Output the [x, y] coordinate of the center of the cell containing the given text.  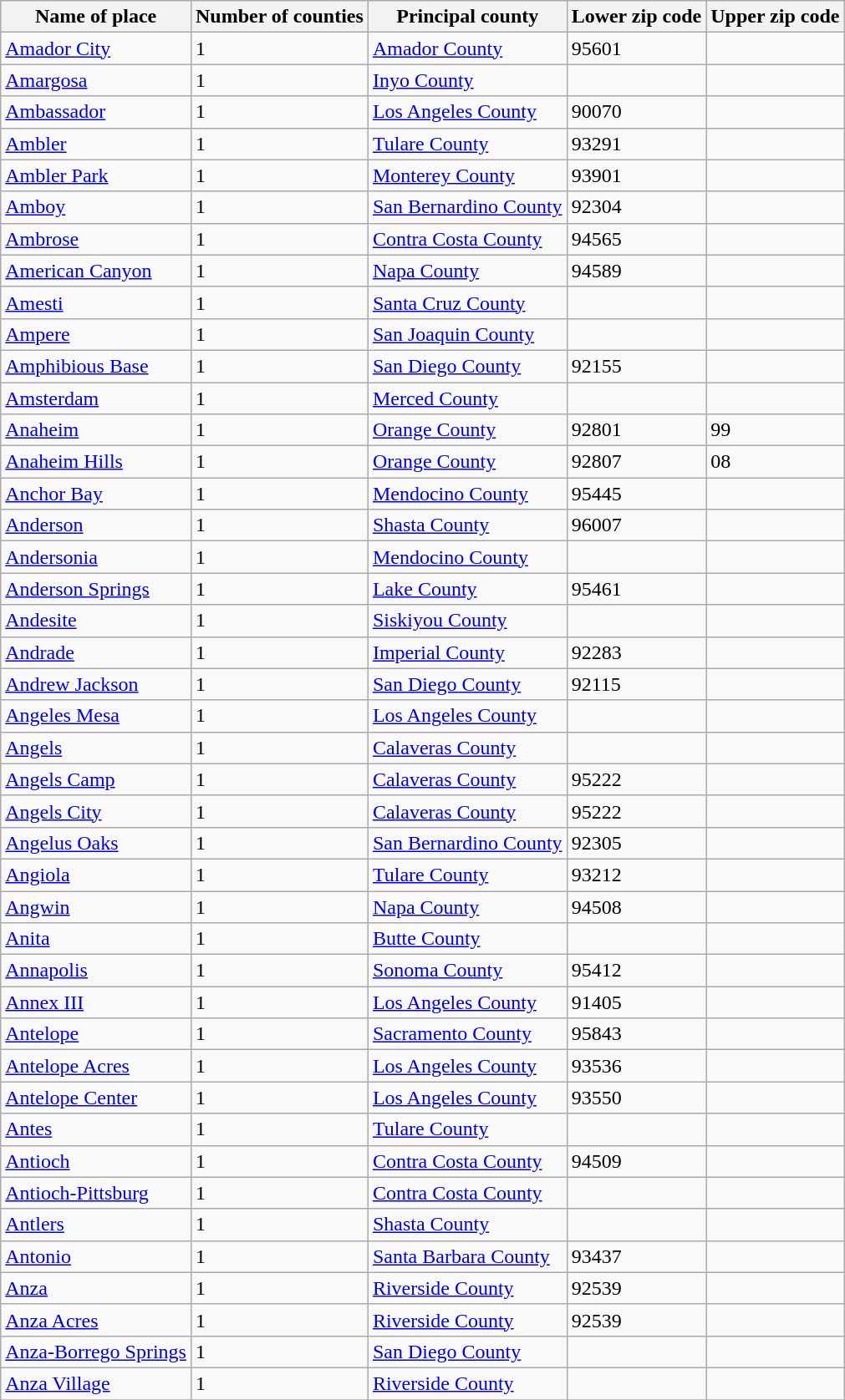
92801 [637, 430]
95445 [637, 494]
Anita [96, 939]
Name of place [96, 17]
Anza-Borrego Springs [96, 1352]
Amsterdam [96, 398]
Antioch-Pittsburg [96, 1193]
92807 [637, 462]
93291 [637, 144]
Sonoma County [467, 971]
Antioch [96, 1161]
Andrew Jackson [96, 684]
Siskiyou County [467, 621]
Lower zip code [637, 17]
Principal county [467, 17]
Inyo County [467, 80]
San Joaquin County [467, 334]
Andrade [96, 652]
Number of counties [279, 17]
92115 [637, 684]
99 [776, 430]
Amador City [96, 48]
94565 [637, 239]
Annapolis [96, 971]
91405 [637, 1002]
93550 [637, 1098]
Anchor Bay [96, 494]
Ambrose [96, 239]
Anaheim [96, 430]
Angels [96, 748]
Monterey County [467, 175]
Amphibious Base [96, 366]
92305 [637, 843]
Anza [96, 1288]
Ambler Park [96, 175]
Lake County [467, 589]
Imperial County [467, 652]
08 [776, 462]
Santa Barbara County [467, 1256]
American Canyon [96, 271]
Anza Village [96, 1383]
Anderson Springs [96, 589]
Amador County [467, 48]
93536 [637, 1066]
94509 [637, 1161]
94589 [637, 271]
95601 [637, 48]
90070 [637, 112]
95843 [637, 1034]
Santa Cruz County [467, 302]
92283 [637, 652]
93437 [637, 1256]
Annex III [96, 1002]
Anza Acres [96, 1320]
Angeles Mesa [96, 716]
Amboy [96, 207]
Upper zip code [776, 17]
Angiola [96, 875]
Antonio [96, 1256]
96007 [637, 525]
Ambler [96, 144]
Butte County [467, 939]
Antelope Center [96, 1098]
92155 [637, 366]
Antelope [96, 1034]
Angels City [96, 811]
Merced County [467, 398]
Amargosa [96, 80]
94508 [637, 906]
Angelus Oaks [96, 843]
92304 [637, 207]
93901 [637, 175]
95412 [637, 971]
Andesite [96, 621]
Antlers [96, 1225]
Antelope Acres [96, 1066]
Ampere [96, 334]
Amesti [96, 302]
93212 [637, 875]
Anaheim Hills [96, 462]
Sacramento County [467, 1034]
95461 [637, 589]
Andersonia [96, 557]
Angwin [96, 906]
Antes [96, 1129]
Anderson [96, 525]
Angels Camp [96, 779]
Ambassador [96, 112]
